Provide the (x, y) coordinate of the cell's center where the given text is located.  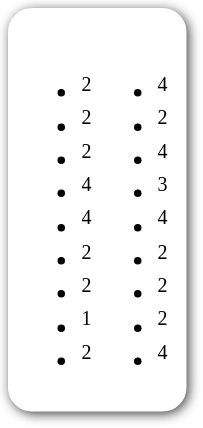
222442212 (56, 210)
424342224 (132, 210)
